Extract the (X, Y) coordinate from the center of the cell holding the provided text.  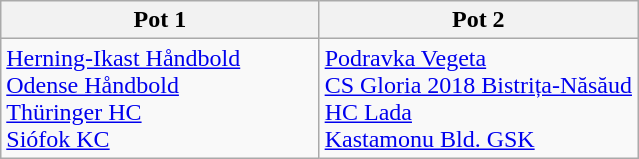
Pot 1 (160, 20)
Herning-Ikast Håndbold Odense Håndbold Thüringer HC Siófok KC (160, 98)
Podravka Vegeta CS Gloria 2018 Bistrița-Năsăud HC Lada Kastamonu Bld. GSK (478, 98)
Pot 2 (478, 20)
